Extract the [x, y] coordinate from the center of the cell holding the provided text.  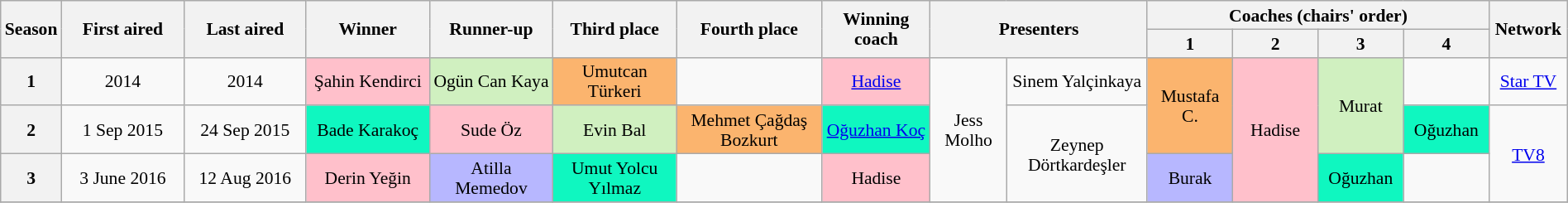
Last aired [245, 29]
Murat [1360, 105]
Oğuzhan Koç [877, 130]
Umutcan Türkeri [615, 81]
Sude Öz [491, 130]
Winner [367, 29]
Season [31, 29]
4 [1446, 43]
Evin Bal [615, 130]
Presenters [1039, 29]
Mehmet Çağdaş Bozkurt [749, 130]
Winning coach [877, 29]
Coaches (chairs' order) [1318, 15]
First aired [122, 29]
24 Sep 2015 [245, 130]
Bade Karakoç [367, 130]
Fourth place [749, 29]
Runner-up [491, 29]
Network [1528, 29]
1 Sep 2015 [122, 130]
Şahin Kendirci [367, 81]
Mustafa C. [1189, 105]
12 Aug 2016 [245, 178]
3 June 2016 [122, 178]
Third place [615, 29]
Star TV [1528, 81]
Jess Molho [968, 129]
Burak [1189, 178]
Ogün Can Kaya [491, 81]
Zeynep Dörtkardeşler [1077, 154]
TV8 [1528, 154]
Sinem Yalçinkaya [1077, 81]
Atilla Memedov [491, 178]
Derin Yeğin [367, 178]
Umut Yolcu Yılmaz [615, 178]
